Scan for the cell matching the given text and deliver its [X, Y] coordinate at center. 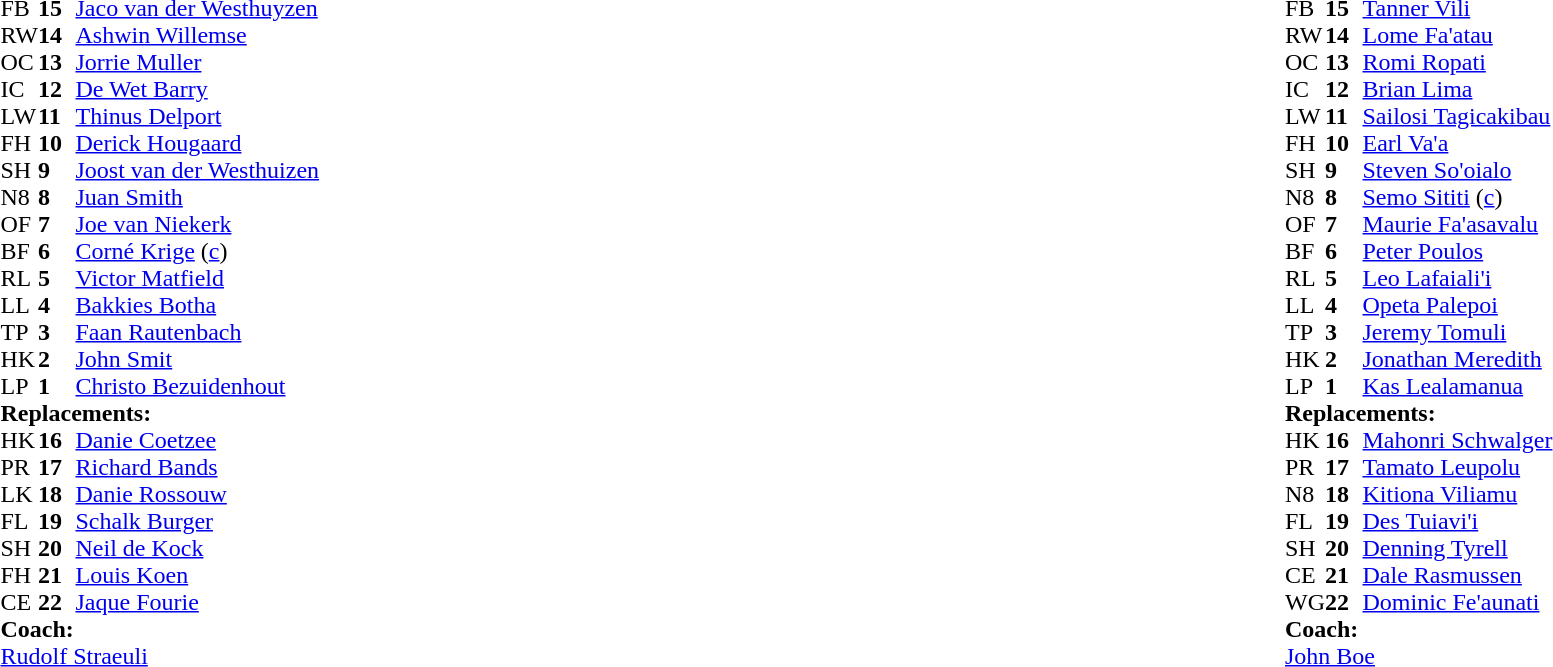
Earl Va'a [1457, 144]
Danie Rossouw [198, 494]
Jeremy Tomuli [1457, 332]
Faan Rautenbach [198, 332]
De Wet Barry [198, 90]
Victor Matfield [198, 278]
Opeta Palepoi [1457, 306]
Danie Coetzee [198, 440]
Jonathan Meredith [1457, 360]
Mahonri Schwalger [1457, 440]
Maurie Fa'asavalu [1457, 224]
Denning Tyrell [1457, 548]
John Smit [198, 360]
Ashwin Willemse [198, 36]
Semo Sititi (c) [1457, 198]
Des Tuiavi'i [1457, 522]
Jaque Fourie [198, 602]
Neil de Kock [198, 548]
Derick Hougaard [198, 144]
Richard Bands [198, 468]
LK [19, 494]
Jorrie Muller [198, 62]
Brian Lima [1457, 90]
Juan Smith [198, 198]
Dominic Fe'aunati [1457, 602]
Thinus Delport [198, 116]
Lome Fa'atau [1457, 36]
Sailosi Tagicakibau [1457, 116]
Louis Koen [198, 576]
Steven So'oialo [1457, 170]
WG [1305, 602]
Bakkies Botha [198, 306]
Joost van der Westhuizen [198, 170]
Dale Rasmussen [1457, 576]
Joe van Niekerk [198, 224]
Romi Ropati [1457, 62]
Kitiona Viliamu [1457, 494]
Peter Poulos [1457, 252]
Schalk Burger [198, 522]
Kas Lealamanua [1457, 386]
Corné Krige (c) [198, 252]
Leo Lafaiali'i [1457, 278]
Christo Bezuidenhout [198, 386]
Tamato Leupolu [1457, 468]
